Find where the given text appears and provide that cell's center as [X, Y] coordinate. 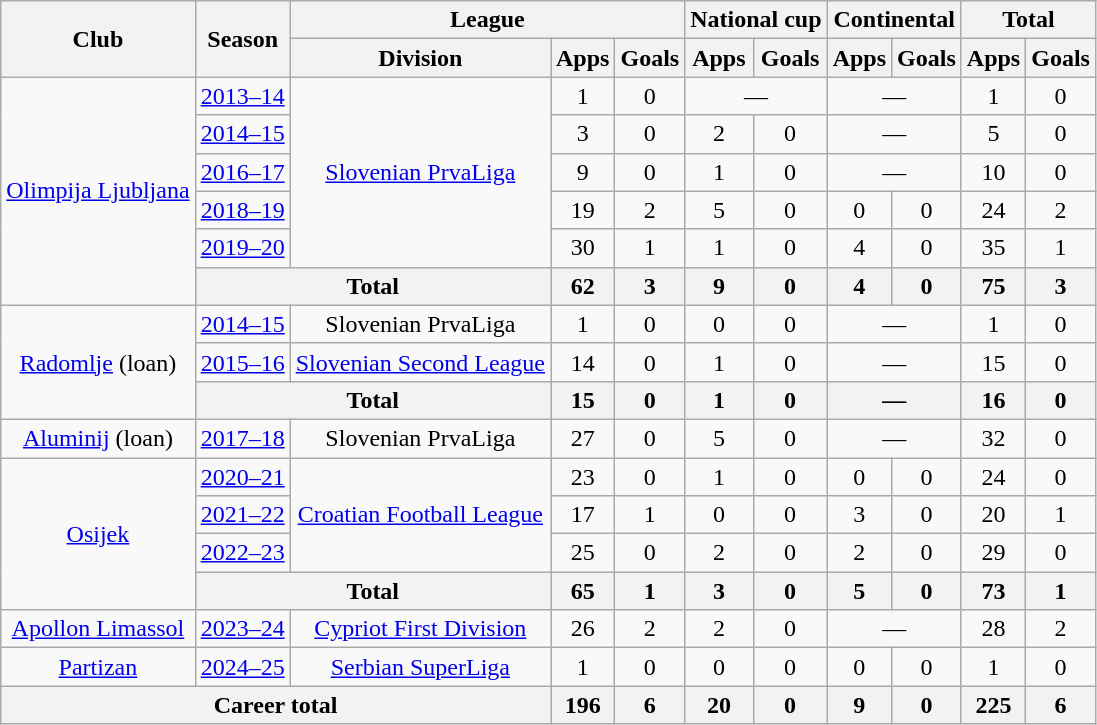
28 [993, 629]
30 [582, 248]
75 [993, 286]
Serbian SuperLiga [420, 667]
10 [993, 172]
Club [98, 39]
2018–19 [242, 210]
65 [582, 591]
32 [993, 438]
Division [420, 58]
26 [582, 629]
16 [993, 400]
2016–17 [242, 172]
2020–21 [242, 477]
19 [582, 210]
National cup [756, 20]
2013–14 [242, 96]
2017–18 [242, 438]
Osijek [98, 534]
17 [582, 515]
Career total [276, 705]
Slovenian Second League [420, 362]
29 [993, 553]
2024–25 [242, 667]
196 [582, 705]
25 [582, 553]
Radomlje (loan) [98, 362]
2023–24 [242, 629]
Aluminij (loan) [98, 438]
Season [242, 39]
2015–16 [242, 362]
35 [993, 248]
Cypriot First Division [420, 629]
73 [993, 591]
23 [582, 477]
Continental [894, 20]
Partizan [98, 667]
Croatian Football League [420, 515]
225 [993, 705]
League [487, 20]
2021–22 [242, 515]
2019–20 [242, 248]
Olimpija Ljubljana [98, 191]
62 [582, 286]
14 [582, 362]
2022–23 [242, 553]
Apollon Limassol [98, 629]
27 [582, 438]
